For the text-containing cell, return its midpoint in (X, Y) coordinate format. 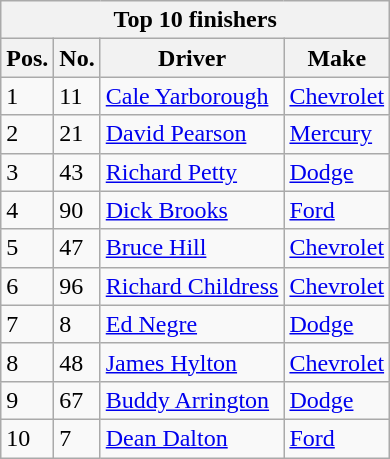
Richard Petty (192, 172)
47 (77, 248)
3 (28, 172)
Top 10 finishers (196, 20)
2 (28, 134)
48 (77, 362)
Richard Childress (192, 286)
90 (77, 210)
10 (28, 438)
No. (77, 58)
David Pearson (192, 134)
Buddy Arrington (192, 400)
9 (28, 400)
Bruce Hill (192, 248)
Dick Brooks (192, 210)
43 (77, 172)
4 (28, 210)
Mercury (337, 134)
James Hylton (192, 362)
Pos. (28, 58)
11 (77, 96)
Make (337, 58)
21 (77, 134)
Ed Negre (192, 324)
Cale Yarborough (192, 96)
Dean Dalton (192, 438)
Driver (192, 58)
96 (77, 286)
1 (28, 96)
6 (28, 286)
67 (77, 400)
5 (28, 248)
